Return [X, Y] of the center of cell containing provided text 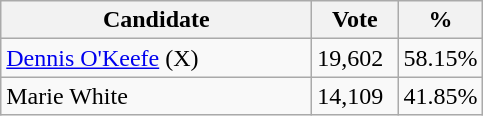
Vote [355, 20]
Candidate [156, 20]
Marie White [156, 96]
19,602 [355, 58]
58.15% [440, 58]
41.85% [440, 96]
% [440, 20]
Dennis O'Keefe (X) [156, 58]
14,109 [355, 96]
